Output the [x, y] coordinate of the center of the cell containing the given text.  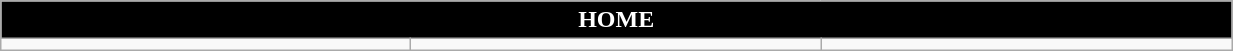
HOME [616, 20]
